Find where the given text appears and provide that cell's center as (X, Y) coordinate. 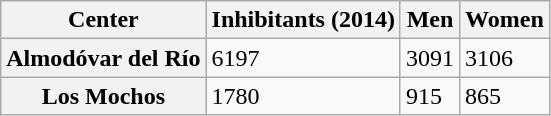
3106 (505, 58)
Men (430, 20)
Almodóvar del Río (104, 58)
915 (430, 96)
865 (505, 96)
Center (104, 20)
3091 (430, 58)
Los Mochos (104, 96)
Women (505, 20)
6197 (303, 58)
Inhibitants (2014) (303, 20)
1780 (303, 96)
